Capture the cell that displays the provided text and extract its [X, Y] central coordinate. 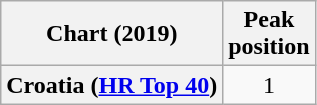
Peakposition [269, 34]
Chart (2019) [112, 34]
1 [269, 85]
Croatia (HR Top 40) [112, 85]
